Detect which cell encompasses the target text, then output its (x, y) center coordinate. 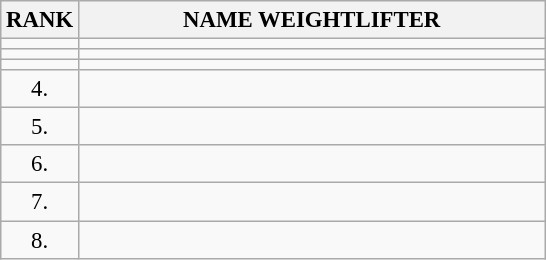
6. (40, 165)
NAME WEIGHTLIFTER (312, 20)
5. (40, 127)
4. (40, 89)
RANK (40, 20)
8. (40, 240)
7. (40, 202)
